Detect which cell encompasses the target text, then output its (x, y) center coordinate. 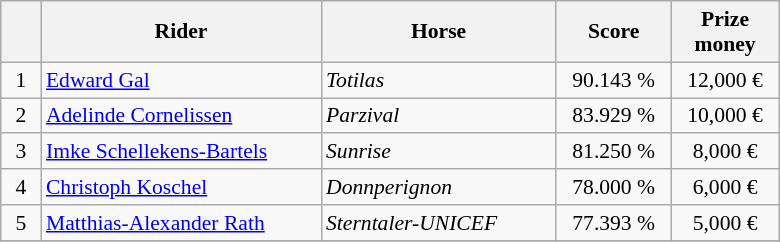
Score (614, 32)
4 (21, 187)
Rider (181, 32)
3 (21, 152)
6,000 € (725, 187)
Sterntaler-UNICEF (438, 223)
Sunrise (438, 152)
Horse (438, 32)
Christoph Koschel (181, 187)
Matthias-Alexander Rath (181, 223)
Edward Gal (181, 80)
Adelinde Cornelissen (181, 116)
83.929 % (614, 116)
2 (21, 116)
8,000 € (725, 152)
5,000 € (725, 223)
77.393 % (614, 223)
10,000 € (725, 116)
Imke Schellekens-Bartels (181, 152)
5 (21, 223)
Donnperignon (438, 187)
1 (21, 80)
Prizemoney (725, 32)
Totilas (438, 80)
12,000 € (725, 80)
78.000 % (614, 187)
Parzival (438, 116)
81.250 % (614, 152)
90.143 % (614, 80)
